Determine the (x, y) coordinate at the center of the cell enclosing the given text.  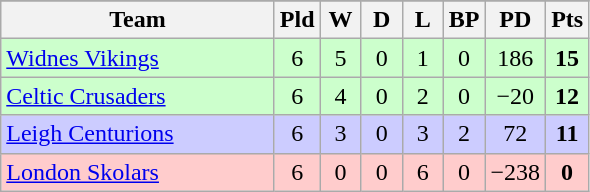
1 (422, 58)
London Skolars (138, 172)
W (340, 20)
Pts (568, 20)
Celtic Crusaders (138, 96)
Leigh Centurions (138, 134)
Team (138, 20)
72 (516, 134)
4 (340, 96)
−238 (516, 172)
5 (340, 58)
−20 (516, 96)
PD (516, 20)
11 (568, 134)
Widnes Vikings (138, 58)
15 (568, 58)
186 (516, 58)
12 (568, 96)
Pld (297, 20)
BP (464, 20)
D (382, 20)
L (422, 20)
